Output the [x, y] coordinate of the center of the cell containing the given text.  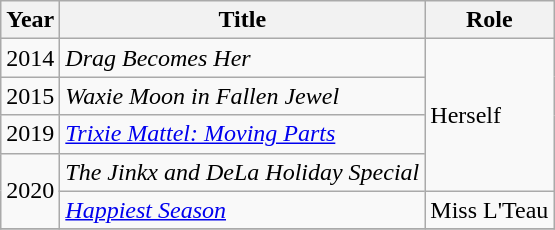
Title [242, 20]
2015 [30, 96]
Miss L'Teau [490, 210]
2019 [30, 134]
Drag Becomes Her [242, 58]
Year [30, 20]
Trixie Mattel: Moving Parts [242, 134]
The Jinkx and DeLa Holiday Special [242, 172]
Role [490, 20]
Waxie Moon in Fallen Jewel [242, 96]
2020 [30, 191]
Herself [490, 115]
2014 [30, 58]
Happiest Season [242, 210]
